Capture the cell that displays the provided text and extract its [X, Y] central coordinate. 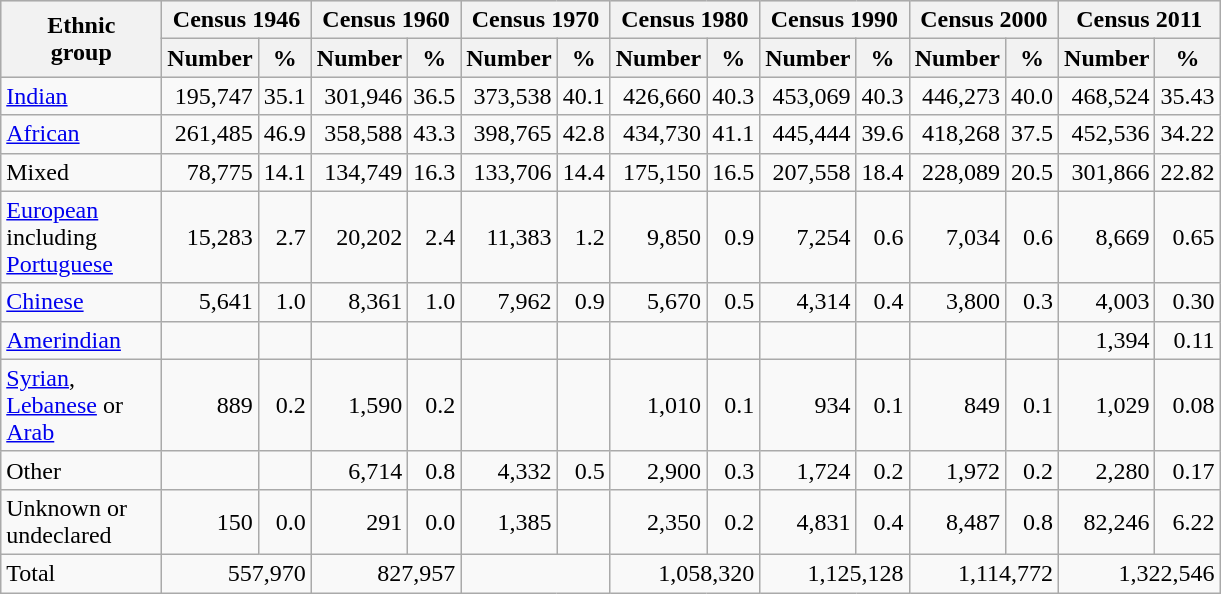
Census 1960 [386, 20]
Indian [82, 96]
37.5 [1032, 134]
1,385 [509, 522]
2.4 [434, 237]
22.82 [1188, 172]
5,670 [658, 302]
20,202 [359, 237]
6,714 [359, 470]
35.1 [284, 96]
1,010 [658, 405]
Mixed [82, 172]
Other [82, 470]
452,536 [1107, 134]
7,962 [509, 302]
20.5 [1032, 172]
Census 1990 [834, 20]
228,089 [957, 172]
2.7 [284, 237]
195,747 [210, 96]
1,394 [1107, 340]
39.6 [882, 134]
35.43 [1188, 96]
Census 1946 [236, 20]
301,946 [359, 96]
43.3 [434, 134]
Census 1970 [536, 20]
Ethnicgroup [82, 39]
4,332 [509, 470]
Census 2000 [984, 20]
446,273 [957, 96]
398,765 [509, 134]
0.08 [1188, 405]
8,487 [957, 522]
1,322,546 [1140, 573]
European including Portuguese [82, 237]
6.22 [1188, 522]
434,730 [658, 134]
5,641 [210, 302]
40.1 [584, 96]
46.9 [284, 134]
453,069 [808, 96]
150 [210, 522]
2,900 [658, 470]
827,957 [386, 573]
8,669 [1107, 237]
14.4 [584, 172]
16.3 [434, 172]
1,114,772 [984, 573]
1,972 [957, 470]
40.0 [1032, 96]
7,254 [808, 237]
78,775 [210, 172]
468,524 [1107, 96]
134,749 [359, 172]
4,314 [808, 302]
Chinese [82, 302]
301,866 [1107, 172]
16.5 [734, 172]
889 [210, 405]
849 [957, 405]
Unknown or undeclared [82, 522]
34.22 [1188, 134]
Amerindian [82, 340]
175,150 [658, 172]
African [82, 134]
4,831 [808, 522]
3,800 [957, 302]
0.65 [1188, 237]
Census 2011 [1140, 20]
Total [82, 573]
41.1 [734, 134]
0.11 [1188, 340]
Syrian, Lebanese or Arab [82, 405]
1,724 [808, 470]
1,125,128 [834, 573]
207,558 [808, 172]
1.2 [584, 237]
7,034 [957, 237]
1,029 [1107, 405]
36.5 [434, 96]
0.17 [1188, 470]
0.30 [1188, 302]
261,485 [210, 134]
934 [808, 405]
18.4 [882, 172]
42.8 [584, 134]
1,590 [359, 405]
82,246 [1107, 522]
373,538 [509, 96]
2,280 [1107, 470]
418,268 [957, 134]
15,283 [210, 237]
9,850 [658, 237]
1,058,320 [684, 573]
4,003 [1107, 302]
358,588 [359, 134]
8,361 [359, 302]
11,383 [509, 237]
Census 1980 [684, 20]
445,444 [808, 134]
291 [359, 522]
2,350 [658, 522]
14.1 [284, 172]
133,706 [509, 172]
426,660 [658, 96]
557,970 [236, 573]
